Search for the cell housing the specified text and yield its (x, y) center coordinate. 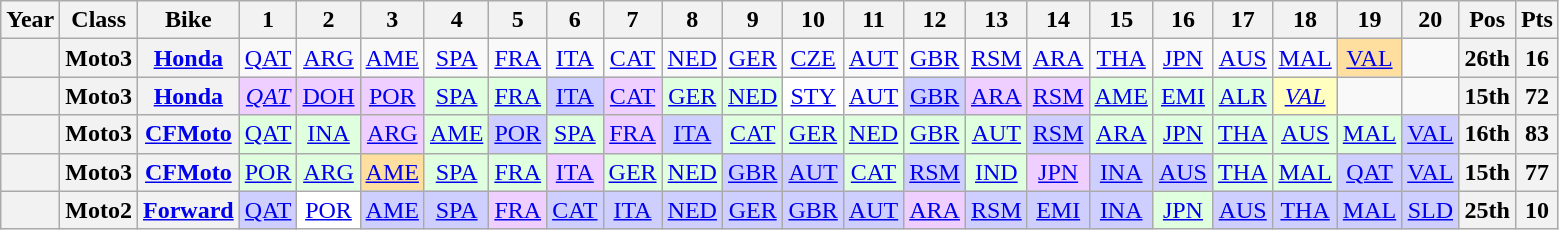
1 (268, 20)
3 (392, 20)
13 (996, 20)
5 (518, 20)
Class (99, 20)
Moto2 (99, 210)
2 (328, 20)
77 (1536, 172)
Pos (1487, 20)
83 (1536, 134)
15 (1121, 20)
20 (1430, 20)
8 (692, 20)
25th (1487, 210)
7 (632, 20)
ALR (1242, 96)
26th (1487, 58)
14 (1058, 20)
17 (1242, 20)
18 (1305, 20)
12 (935, 20)
Pts (1536, 20)
Bike (189, 20)
9 (752, 20)
6 (575, 20)
Year (30, 20)
DOH (328, 96)
STY (813, 96)
11 (873, 20)
CZE (813, 58)
16th (1487, 134)
19 (1369, 20)
IND (996, 172)
Forward (189, 210)
SLD (1430, 210)
4 (456, 20)
72 (1536, 96)
